Search for the cell housing the specified text and yield its [X, Y] center coordinate. 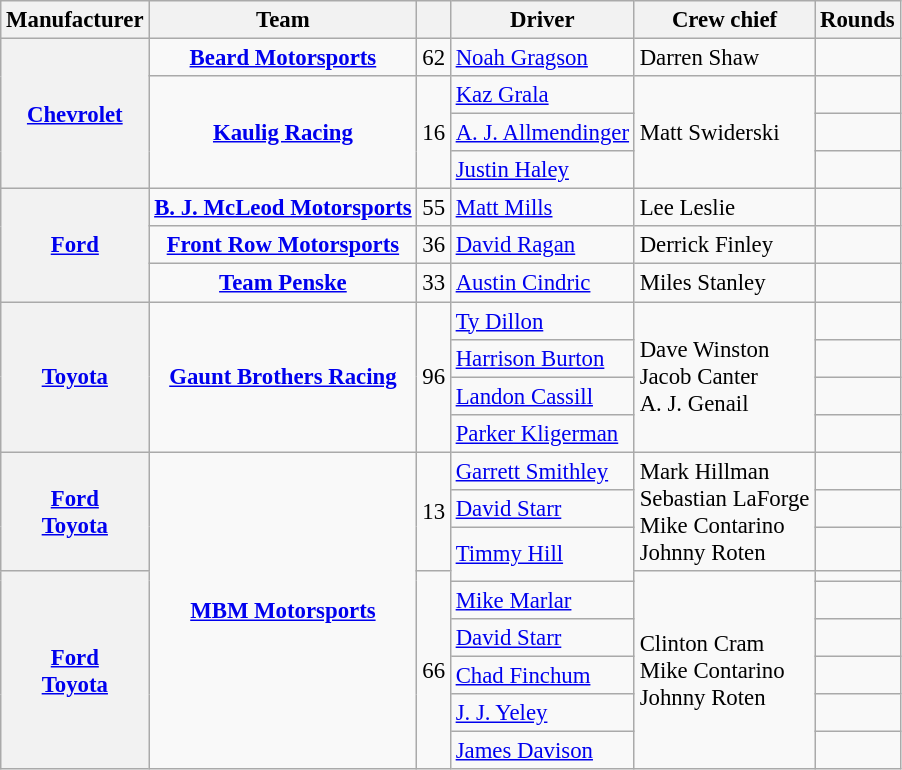
13 [434, 512]
66 [434, 670]
62 [434, 58]
Driver [542, 20]
Landon Cassill [542, 396]
Team Penske [283, 283]
Austin Cindric [542, 283]
Rounds [858, 20]
Parker Kligerman [542, 433]
Front Row Motorsports [283, 245]
Darren Shaw [724, 58]
Miles Stanley [724, 283]
Timmy Hill [542, 554]
MBM Motorsports [283, 610]
Ford [75, 246]
Derrick Finley [724, 245]
Lee Leslie [724, 208]
Beard Motorsports [283, 58]
David Ragan [542, 245]
Manufacturer [75, 20]
Justin Haley [542, 170]
Toyota [75, 377]
Mike Marlar [542, 600]
James Davison [542, 751]
16 [434, 132]
Mark Hillman Sebastian LaForge Mike Contarino Johnny Roten [724, 512]
Noah Gragson [542, 58]
Chad Finchum [542, 675]
B. J. McLeod Motorsports [283, 208]
J. J. Yeley [542, 713]
Kaulig Racing [283, 132]
96 [434, 377]
Kaz Grala [542, 95]
Clinton Cram Mike Contarino Johnny Roten [724, 670]
Dave Winston Jacob Canter A. J. Genail [724, 377]
Matt Mills [542, 208]
33 [434, 283]
36 [434, 245]
Chevrolet [75, 114]
Matt Swiderski [724, 132]
Gaunt Brothers Racing [283, 377]
Garrett Smithley [542, 471]
Team [283, 20]
Crew chief [724, 20]
55 [434, 208]
Harrison Burton [542, 358]
A. J. Allmendinger [542, 133]
Ty Dillon [542, 321]
